Output the [x, y] coordinate of the center of the cell containing the given text.  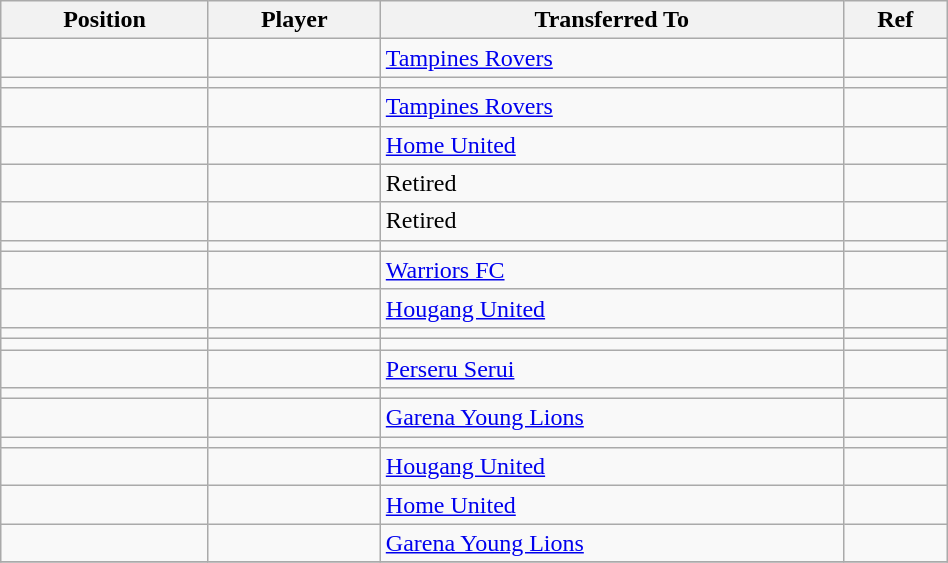
Warriors FC [612, 270]
Ref [895, 20]
Position [105, 20]
Transferred To [612, 20]
Perseru Serui [612, 369]
Player [294, 20]
